Detect which cell encompasses the target text, then output its [X, Y] center coordinate. 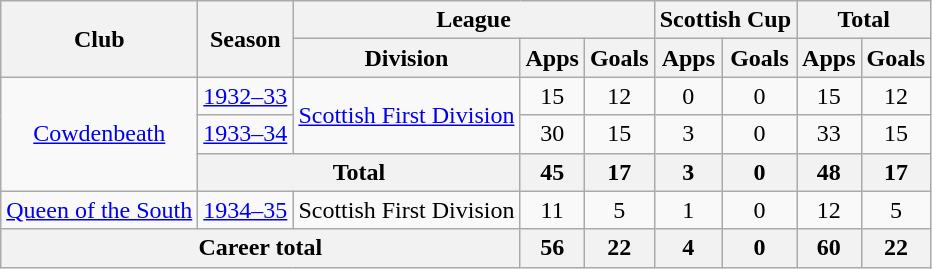
1933–34 [246, 134]
33 [829, 134]
56 [552, 248]
1932–33 [246, 96]
1934–35 [246, 210]
60 [829, 248]
Season [246, 39]
45 [552, 172]
Scottish Cup [725, 20]
Career total [260, 248]
30 [552, 134]
Club [100, 39]
11 [552, 210]
League [474, 20]
Queen of the South [100, 210]
Cowdenbeath [100, 134]
48 [829, 172]
4 [688, 248]
Division [406, 58]
1 [688, 210]
